Extract the [x, y] coordinate from the center of the cell holding the provided text.  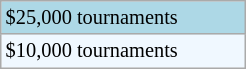
$25,000 tournaments [124, 17]
$10,000 tournaments [124, 51]
